Return the (x, y) coordinate for the center point of the cell that contains the specified text.  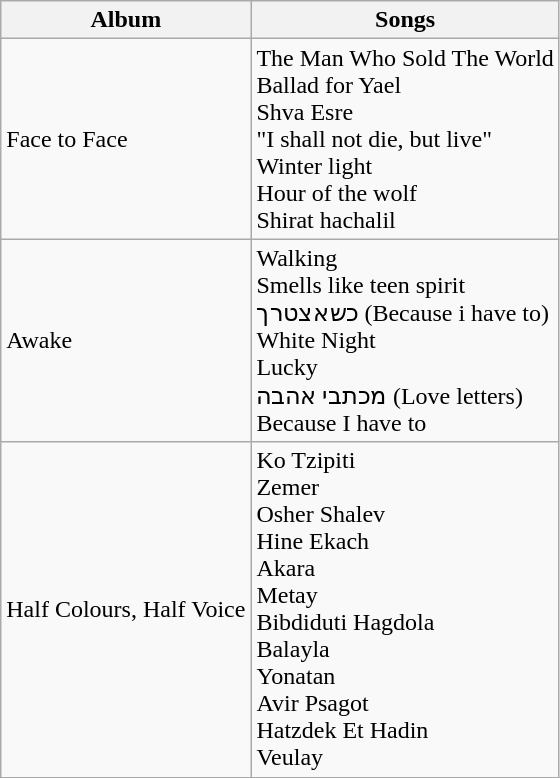
Walking Smells like teen spirit כשאצטרך (Because i have to) White Night Lucky מכתבי אהבה (Love letters) Because I have to (405, 340)
Half Colours, Half Voice (126, 610)
Songs (405, 20)
The Man Who Sold The World Ballad for Yael Shva Esre "I shall not die, but live" Winter light Hour of the wolf Shirat hachalil (405, 139)
Awake (126, 340)
Ko Tzipiti Zemer Osher Shalev Hine Ekach Akara Metay Bibdiduti Hagdola Balayla Yonatan Avir Psagot Hatzdek Et Hadin Veulay (405, 610)
Face to Face (126, 139)
Album (126, 20)
